Find where the given text appears and provide that cell's center as [x, y] coordinate. 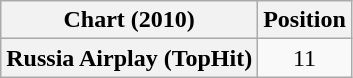
11 [305, 58]
Position [305, 20]
Chart (2010) [130, 20]
Russia Airplay (TopHit) [130, 58]
